From the cell containing the given text, extract its center point as (x, y) coordinate. 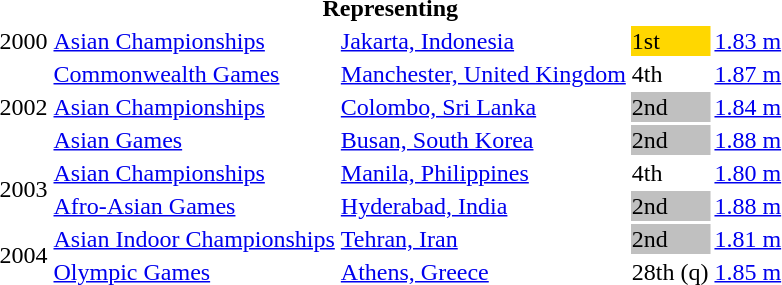
Colombo, Sri Lanka (483, 107)
Afro-Asian Games (194, 206)
1st (670, 41)
Asian Games (194, 140)
Asian Indoor Championships (194, 239)
Tehran, Iran (483, 239)
Manila, Philippines (483, 173)
Hyderabad, India (483, 206)
Commonwealth Games (194, 74)
Jakarta, Indonesia (483, 41)
Busan, South Korea (483, 140)
Manchester, United Kingdom (483, 74)
